Pinpoint the cell where the given text exists, returning its [X, Y] midpoint coordinate. 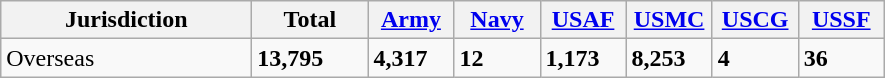
Jurisdiction [126, 20]
USSF [841, 20]
13,795 [310, 58]
1,173 [583, 58]
12 [497, 58]
USCG [755, 20]
4 [755, 58]
36 [841, 58]
4,317 [411, 58]
USMC [669, 20]
Army [411, 20]
8,253 [669, 58]
Navy [497, 20]
USAF [583, 20]
Overseas [126, 58]
Total [310, 20]
